Provide the (X, Y) coordinate of the cell's center where the given text is located.  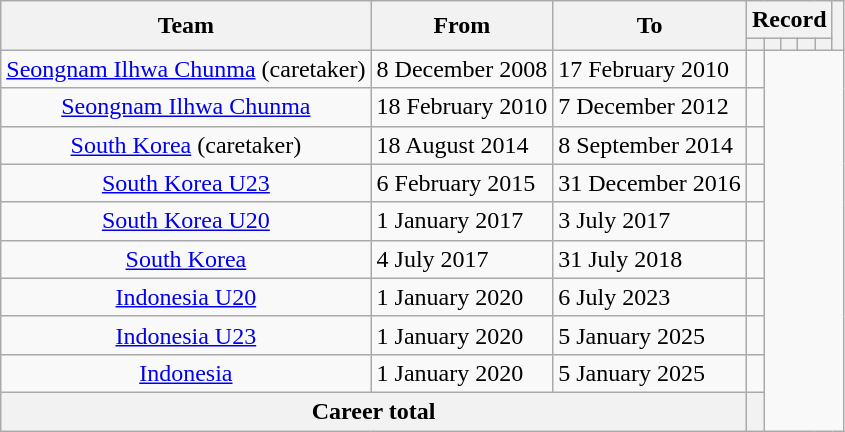
Seongnam Ilhwa Chunma (186, 107)
18 August 2014 (462, 145)
South Korea (186, 259)
7 December 2012 (650, 107)
6 July 2023 (650, 297)
Indonesia U20 (186, 297)
Career total (374, 411)
Indonesia U23 (186, 335)
6 February 2015 (462, 183)
3 July 2017 (650, 221)
South Korea U20 (186, 221)
31 December 2016 (650, 183)
18 February 2010 (462, 107)
8 December 2008 (462, 69)
Indonesia (186, 373)
To (650, 26)
31 July 2018 (650, 259)
South Korea (caretaker) (186, 145)
1 January 2017 (462, 221)
4 July 2017 (462, 259)
17 February 2010 (650, 69)
8 September 2014 (650, 145)
From (462, 26)
Seongnam Ilhwa Chunma (caretaker) (186, 69)
South Korea U23 (186, 183)
Team (186, 26)
Record (789, 20)
